Determine the (x, y) coordinate at the center of the cell enclosing the given text.  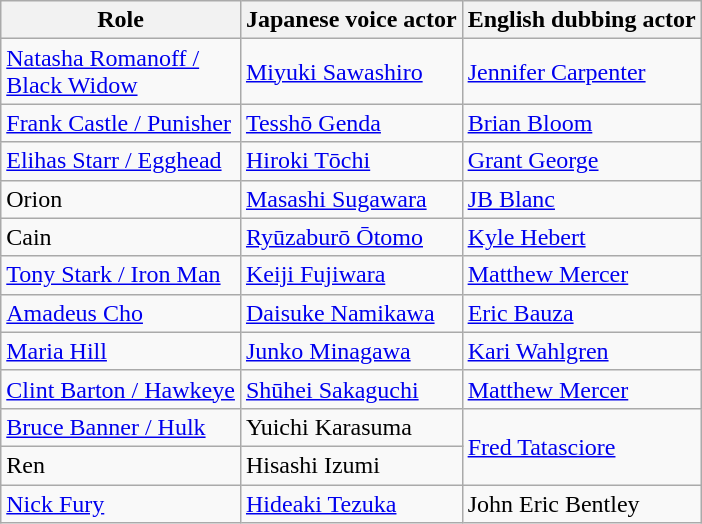
Maria Hill (121, 351)
Miyuki Sawashiro (351, 72)
Orion (121, 199)
John Eric Bentley (582, 503)
Hisashi Izumi (351, 465)
Role (121, 20)
Japanese voice actor (351, 20)
Daisuke Namikawa (351, 313)
Eric Bauza (582, 313)
Amadeus Cho (121, 313)
Junko Minagawa (351, 351)
Elihas Starr / Egghead (121, 161)
Kyle Hebert (582, 237)
Nick Fury (121, 503)
Natasha Romanoff / Black Widow (121, 72)
Ryūzaburō Ōtomo (351, 237)
Tesshō Genda (351, 123)
Hideaki Tezuka (351, 503)
Yuichi Karasuma (351, 427)
Jennifer Carpenter (582, 72)
Fred Tatasciore (582, 446)
Kari Wahlgren (582, 351)
JB Blanc (582, 199)
Shūhei Sakaguchi (351, 389)
Tony Stark / Iron Man (121, 275)
Frank Castle / Punisher (121, 123)
English dubbing actor (582, 20)
Cain (121, 237)
Masashi Sugawara (351, 199)
Brian Bloom (582, 123)
Grant George (582, 161)
Clint Barton / Hawkeye (121, 389)
Keiji Fujiwara (351, 275)
Hiroki Tōchi (351, 161)
Bruce Banner / Hulk (121, 427)
Ren (121, 465)
